Search for the cell housing the specified text and yield its (X, Y) center coordinate. 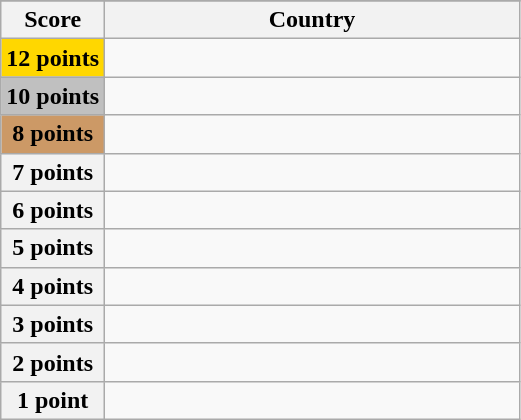
5 points (53, 248)
7 points (53, 172)
8 points (53, 134)
1 point (53, 400)
4 points (53, 286)
10 points (53, 96)
6 points (53, 210)
2 points (53, 362)
3 points (53, 324)
12 points (53, 58)
Score (53, 20)
Country (312, 20)
